Return (X, Y) of the center of cell containing provided text 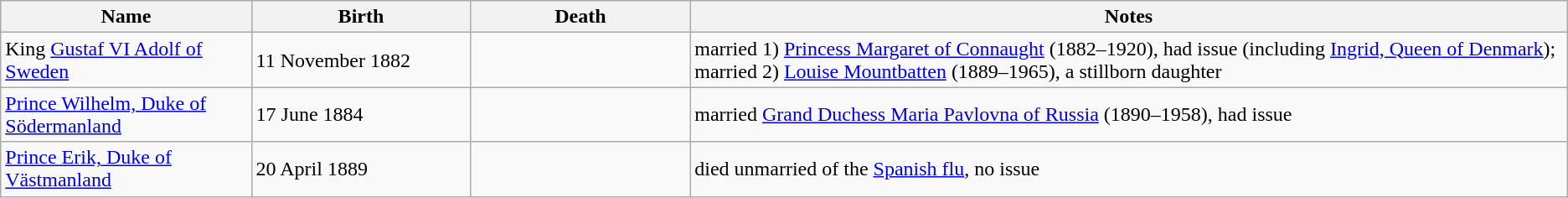
Prince Erik, Duke of Västmanland (126, 169)
17 June 1884 (361, 114)
died unmarried of the Spanish flu, no issue (1129, 169)
married Grand Duchess Maria Pavlovna of Russia (1890–1958), had issue (1129, 114)
Name (126, 17)
Notes (1129, 17)
King Gustaf VI Adolf of Sweden (126, 60)
Prince Wilhelm, Duke of Södermanland (126, 114)
Birth (361, 17)
11 November 1882 (361, 60)
Death (580, 17)
20 April 1889 (361, 169)
